Find where the given text appears and provide that cell's center as [x, y] coordinate. 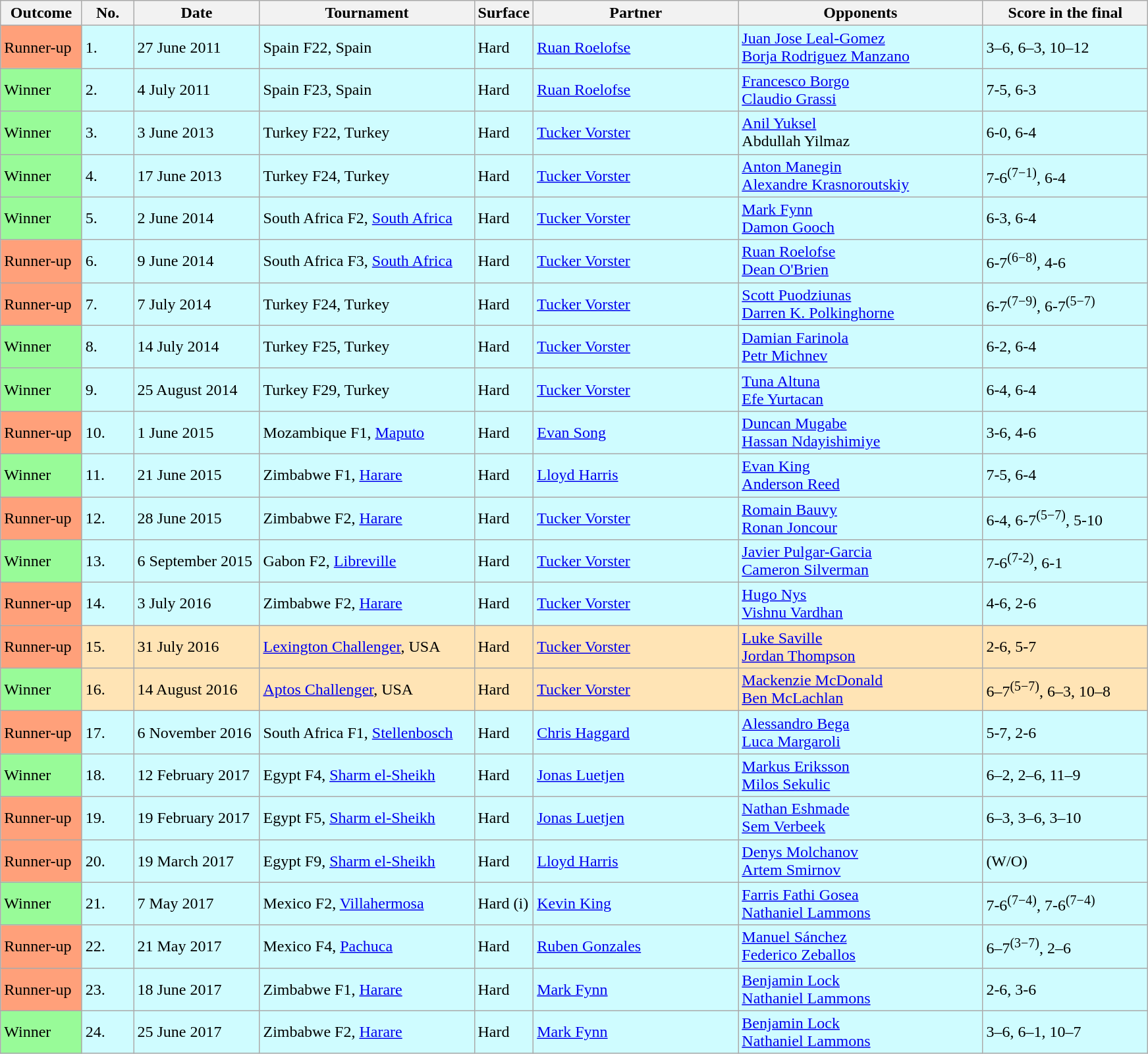
Tournament [367, 13]
3–6, 6–3, 10–12 [1066, 47]
14. [108, 604]
Evan King Anderson Reed [860, 475]
Hugo Nys Vishnu Vardhan [860, 604]
Egypt F5, Sharm el-Sheikh [367, 818]
6 September 2015 [196, 561]
Egypt F4, Sharm el-Sheikh [367, 776]
Francesco Borgo Claudio Grassi [860, 90]
7. [108, 304]
3-6, 4-6 [1066, 432]
2 June 2014 [196, 219]
12 February 2017 [196, 776]
(W/O) [1066, 861]
24. [108, 1032]
Damian Farinola Petr Michnev [860, 346]
Luke Saville Jordan Thompson [860, 646]
4 July 2011 [196, 90]
5. [108, 219]
31 July 2016 [196, 646]
Partner [636, 13]
14 July 2014 [196, 346]
16. [108, 690]
7 July 2014 [196, 304]
6 November 2016 [196, 732]
Mozambique F1, Maputo [367, 432]
3 July 2016 [196, 604]
6-4, 6-4 [1066, 390]
Spain F22, Spain [367, 47]
Ruben Gonzales [636, 947]
Kevin King [636, 903]
Spain F23, Spain [367, 90]
2-6, 3-6 [1066, 989]
Ruan Roelofse Dean O'Brien [860, 261]
18. [108, 776]
22. [108, 947]
Alessandro Bega Luca Margaroli [860, 732]
Nathan Eshmade Sem Verbeek [860, 818]
Mark Fynn Damon Gooch [860, 219]
Chris Haggard [636, 732]
6-4, 6-7(5−7), 5-10 [1066, 517]
2. [108, 90]
Egypt F9, Sharm el-Sheikh [367, 861]
South Africa F2, South Africa [367, 219]
Mexico F2, Villahermosa [367, 903]
7-5, 6-4 [1066, 475]
13. [108, 561]
9. [108, 390]
18 June 2017 [196, 989]
28 June 2015 [196, 517]
Aptos Challenger, USA [367, 690]
6-2, 6-4 [1066, 346]
Juan Jose Leal-Gomez Borja Rodriguez Manzano [860, 47]
Turkey F25, Turkey [367, 346]
Denys Molchanov Artem Smirnov [860, 861]
South Africa F1, Stellenbosch [367, 732]
3 June 2013 [196, 133]
3–6, 6–1, 10–7 [1066, 1032]
6–2, 2–6, 11–9 [1066, 776]
1 June 2015 [196, 432]
6-7(6−8), 4-6 [1066, 261]
Farris Fathi Gosea Nathaniel Lammons [860, 903]
Lexington Challenger, USA [367, 646]
4. [108, 175]
17. [108, 732]
Turkey F22, Turkey [367, 133]
19. [108, 818]
Mackenzie McDonald Ben McLachlan [860, 690]
Javier Pulgar-Garcia Cameron Silverman [860, 561]
20. [108, 861]
15. [108, 646]
7-6(7−4), 7-6(7−4) [1066, 903]
Duncan Mugabe Hassan Ndayishimiye [860, 432]
Surface [504, 13]
7-5, 6-3 [1066, 90]
7-6(7−1), 6-4 [1066, 175]
8. [108, 346]
No. [108, 13]
Evan Song [636, 432]
25 August 2014 [196, 390]
Outcome [41, 13]
Tuna Altuna Efe Yurtacan [860, 390]
25 June 2017 [196, 1032]
6-3, 6-4 [1066, 219]
4-6, 2-6 [1066, 604]
5-7, 2-6 [1066, 732]
Date [196, 13]
2-6, 5-7 [1066, 646]
21. [108, 903]
Mexico F4, Pachuca [367, 947]
7 May 2017 [196, 903]
6-7(7−9), 6-7(5−7) [1066, 304]
South Africa F3, South Africa [367, 261]
Anil Yuksel Abdullah Yilmaz [860, 133]
10. [108, 432]
21 May 2017 [196, 947]
6–7(5−7), 6–3, 10–8 [1066, 690]
19 February 2017 [196, 818]
Anton Manegin Alexandre Krasnoroutskiy [860, 175]
12. [108, 517]
6. [108, 261]
14 August 2016 [196, 690]
11. [108, 475]
3. [108, 133]
27 June 2011 [196, 47]
Romain Bauvy Ronan Joncour [860, 517]
6–3, 3–6, 3–10 [1066, 818]
Markus Eriksson Milos Sekulic [860, 776]
21 June 2015 [196, 475]
19 March 2017 [196, 861]
Score in the final [1066, 13]
Scott Puodziunas Darren K. Polkinghorne [860, 304]
Opponents [860, 13]
9 June 2014 [196, 261]
17 June 2013 [196, 175]
6–7(3−7), 2–6 [1066, 947]
Gabon F2, Libreville [367, 561]
Manuel Sánchez Federico Zeballos [860, 947]
1. [108, 47]
Hard (i) [504, 903]
23. [108, 989]
7-6(7-2), 6-1 [1066, 561]
6-0, 6-4 [1066, 133]
Turkey F29, Turkey [367, 390]
